Pinpoint the cell where the given text exists, returning its (x, y) midpoint coordinate. 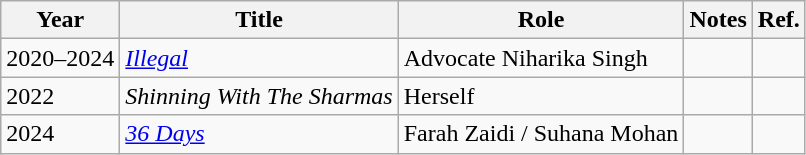
Role (541, 20)
2022 (60, 96)
Herself (541, 96)
Shinning With The Sharmas (259, 96)
Advocate Niharika Singh (541, 58)
2020–2024 (60, 58)
2024 (60, 134)
Illegal (259, 58)
Ref. (778, 20)
Year (60, 20)
Notes (718, 20)
Farah Zaidi / Suhana Mohan (541, 134)
Title (259, 20)
36 Days (259, 134)
